Scan for the cell matching the given text and deliver its (X, Y) coordinate at center. 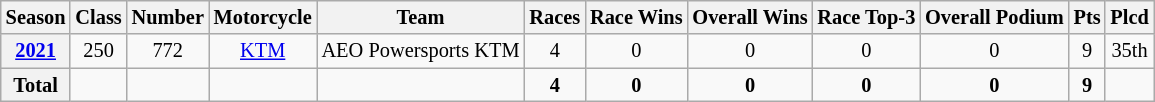
Season (36, 17)
Plcd (1129, 17)
772 (168, 51)
Motorcycle (263, 17)
Race Wins (636, 17)
Overall Podium (994, 17)
Races (554, 17)
KTM (263, 51)
Race Top-3 (867, 17)
2021 (36, 51)
250 (98, 51)
Class (98, 17)
AEO Powersports KTM (421, 51)
Pts (1088, 17)
35th (1129, 51)
Overall Wins (750, 17)
Number (168, 17)
Team (421, 17)
Total (36, 85)
